Find where the given text appears and provide that cell's center as (X, Y) coordinate. 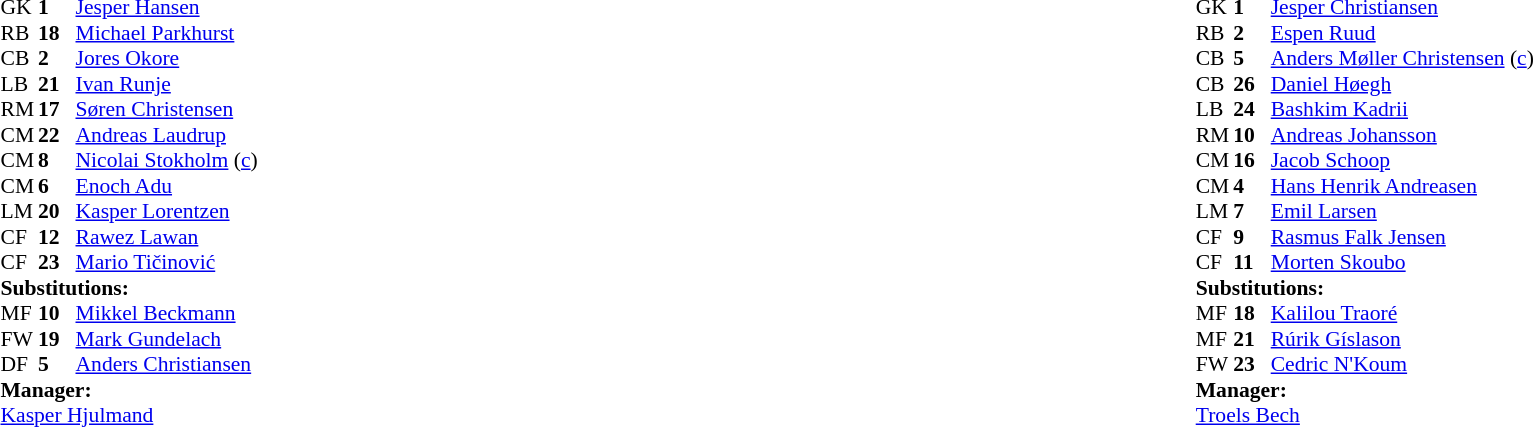
8 (57, 161)
Enoch Adu (167, 186)
Mark Gundelach (167, 339)
7 (1252, 211)
11 (1252, 263)
Jores Okore (167, 59)
Michael Parkhurst (167, 33)
19 (57, 339)
DF (19, 365)
Mario Tičinović (167, 263)
20 (57, 211)
Mikkel Beckmann (167, 313)
4 (1252, 186)
Nicolai Stokholm (c) (167, 161)
Andreas Laudrup (167, 135)
Søren Christensen (167, 109)
6 (57, 186)
26 (1252, 84)
16 (1252, 161)
Substitutions: (128, 288)
Manager: (128, 390)
Rawez Lawan (167, 237)
24 (1252, 109)
Ivan Runje (167, 84)
Kasper Lorentzen (167, 211)
17 (57, 109)
9 (1252, 237)
12 (57, 237)
Anders Christiansen (167, 365)
22 (57, 135)
